Provide the [X, Y] coordinate of the cell's center where the given text is located.  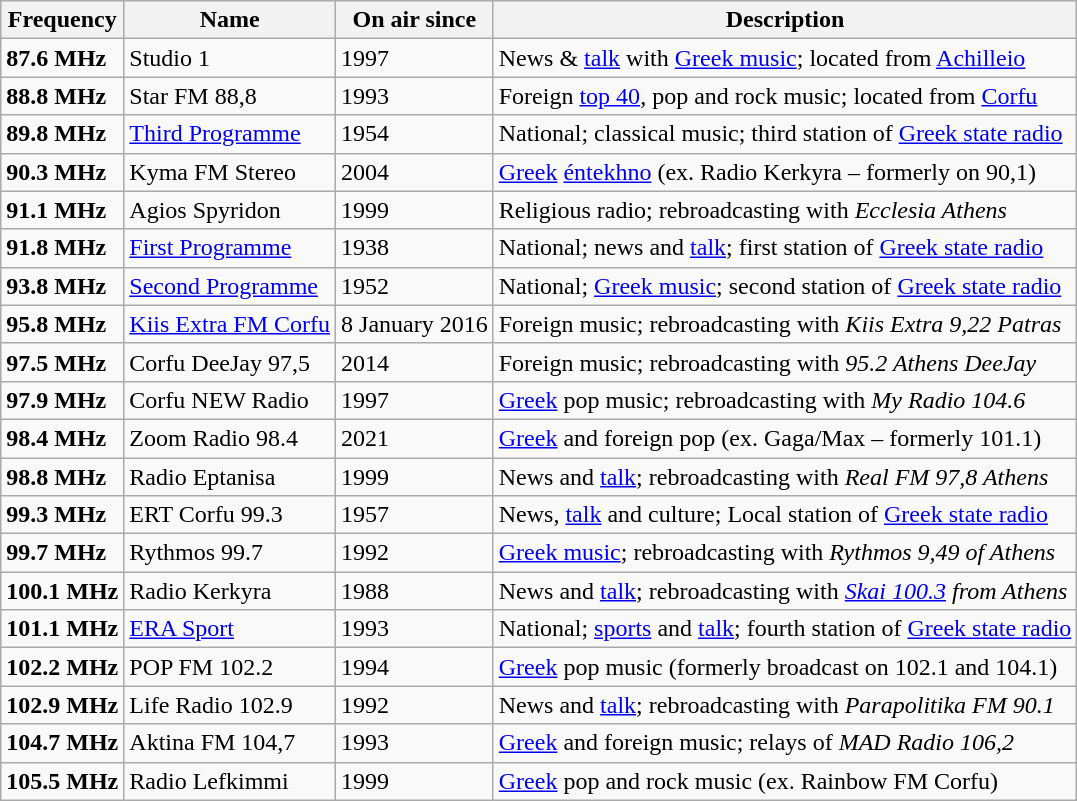
Radio Eptanisa [230, 477]
On air since [415, 20]
Religious radio; rebroadcasting with Ecclesia Athens [785, 210]
1952 [415, 286]
Kyma FM Stereo [230, 172]
POP FM 102.2 [230, 667]
National; sports and talk; fourth station of Greek state radio [785, 629]
Greek pop music; rebroadcasting with My Radio 104.6 [785, 400]
97.9 MHz [62, 400]
1954 [415, 134]
Second Programme [230, 286]
1994 [415, 667]
Greek pop music (formerly broadcast on 102.1 and 104.1) [785, 667]
1988 [415, 591]
News and talk; rebroadcasting with Parapolitika FM 90.1 [785, 705]
1957 [415, 515]
Radio Kerkyra [230, 591]
News and talk; rebroadcasting with Skai 100.3 from Athens [785, 591]
Rythmos 99.7 [230, 553]
Description [785, 20]
Radio Lefkimmi [230, 781]
News, talk and culture; Local station of Greek state radio [785, 515]
105.5 MHz [62, 781]
104.7 MHz [62, 743]
Corfu DeeJay 97,5 [230, 362]
87.6 MHz [62, 58]
90.3 MHz [62, 172]
98.4 MHz [62, 438]
2021 [415, 438]
National; news and talk; first station of Greek state radio [785, 248]
Greek music; rebroadcasting with Rythmos 9,49 of Athens [785, 553]
Life Radio 102.9 [230, 705]
101.1 MHz [62, 629]
Name [230, 20]
Foreign music; rebroadcasting with Kiis Extra 9,22 Patras [785, 324]
102.2 MHz [62, 667]
98.8 MHz [62, 477]
93.8 MHz [62, 286]
99.7 MHz [62, 553]
1938 [415, 248]
ERT Corfu 99.3 [230, 515]
Foreign top 40, pop and rock music; located from Corfu [785, 96]
Greek and foreign music; relays of MAD Radio 106,2 [785, 743]
National; classical music; third station of Greek state radio [785, 134]
Greek pop and rock music (ex. Rainbow FM Corfu) [785, 781]
News and talk; rebroadcasting with Real FM 97,8 Athens [785, 477]
First Programme [230, 248]
8 January 2016 [415, 324]
2014 [415, 362]
Agios Spyridon [230, 210]
Corfu NEW Radio [230, 400]
Third Programme [230, 134]
91.1 MHz [62, 210]
Star FM 88,8 [230, 96]
News & talk with Greek music; located from Achilleio [785, 58]
ERA Sport [230, 629]
Studio 1 [230, 58]
102.9 MHz [62, 705]
Aktina FM 104,7 [230, 743]
National; Greek music; second station of Greek state radio [785, 286]
Zoom Radio 98.4 [230, 438]
95.8 MHz [62, 324]
91.8 MHz [62, 248]
97.5 MHz [62, 362]
100.1 MHz [62, 591]
Greek éntekhno (ex. Radio Kerkyra – formerly on 90,1) [785, 172]
2004 [415, 172]
Kiis Extra FM Corfu [230, 324]
88.8 MHz [62, 96]
Greek and foreign pop (ex. Gaga/Max – formerly 101.1) [785, 438]
Foreign music; rebroadcasting with 95.2 Athens DeeJay [785, 362]
89.8 MHz [62, 134]
99.3 MHz [62, 515]
Frequency [62, 20]
